Return (X, Y) of the center of cell containing provided text 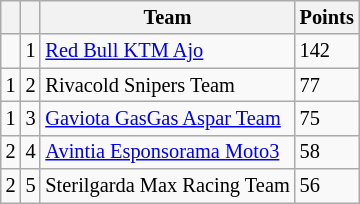
56 (327, 186)
Rivacold Snipers Team (167, 85)
75 (327, 118)
77 (327, 85)
4 (31, 152)
Red Bull KTM Ajo (167, 51)
142 (327, 51)
Gaviota GasGas Aspar Team (167, 118)
Points (327, 17)
3 (31, 118)
58 (327, 152)
5 (31, 186)
Avintia Esponsorama Moto3 (167, 152)
Team (167, 17)
Sterilgarda Max Racing Team (167, 186)
